For the text-containing cell, return its midpoint in (X, Y) coordinate format. 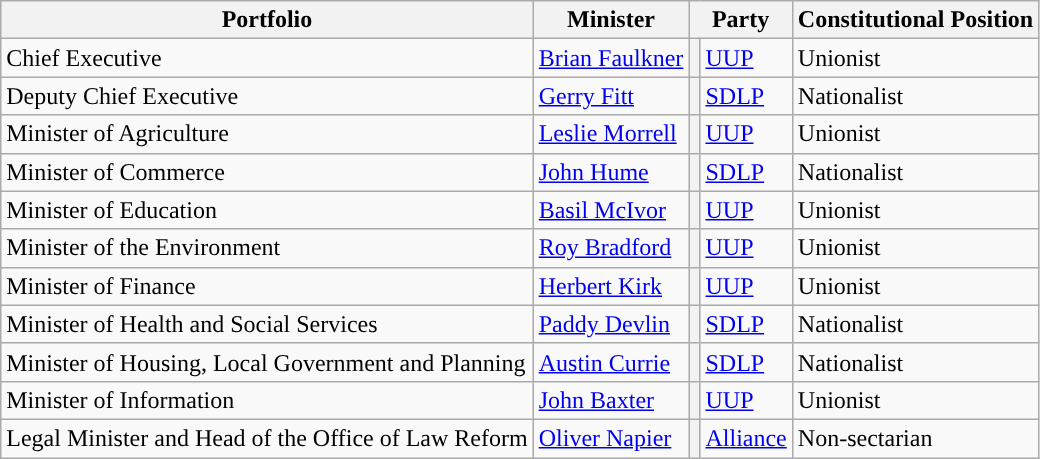
Minister of Health and Social Services (267, 324)
Oliver Napier (611, 438)
Minister of Information (267, 400)
Gerry Fitt (611, 96)
Non-sectarian (915, 438)
Deputy Chief Executive (267, 96)
John Hume (611, 172)
Paddy Devlin (611, 324)
Minister of Commerce (267, 172)
John Baxter (611, 400)
Minister of Housing, Local Government and Planning (267, 362)
Herbert Kirk (611, 286)
Constitutional Position (915, 20)
Basil McIvor (611, 210)
Alliance (746, 438)
Minister of the Environment (267, 248)
Legal Minister and Head of the Office of Law Reform (267, 438)
Party (740, 20)
Chief Executive (267, 58)
Portfolio (267, 20)
Minister (611, 20)
Minister of Finance (267, 286)
Brian Faulkner (611, 58)
Roy Bradford (611, 248)
Leslie Morrell (611, 134)
Minister of Agriculture (267, 134)
Austin Currie (611, 362)
Minister of Education (267, 210)
